For the text-containing cell, return its midpoint in (x, y) coordinate format. 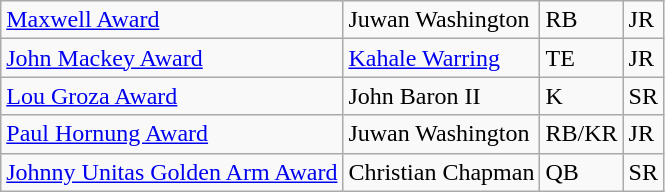
Maxwell Award (172, 20)
QB (582, 172)
Kahale Warring (442, 58)
RB (582, 20)
Lou Groza Award (172, 96)
Johnny Unitas Golden Arm Award (172, 172)
John Mackey Award (172, 58)
Christian Chapman (442, 172)
K (582, 96)
Paul Hornung Award (172, 134)
TE (582, 58)
RB/KR (582, 134)
John Baron II (442, 96)
